Scan for the cell matching the given text and deliver its [X, Y] coordinate at center. 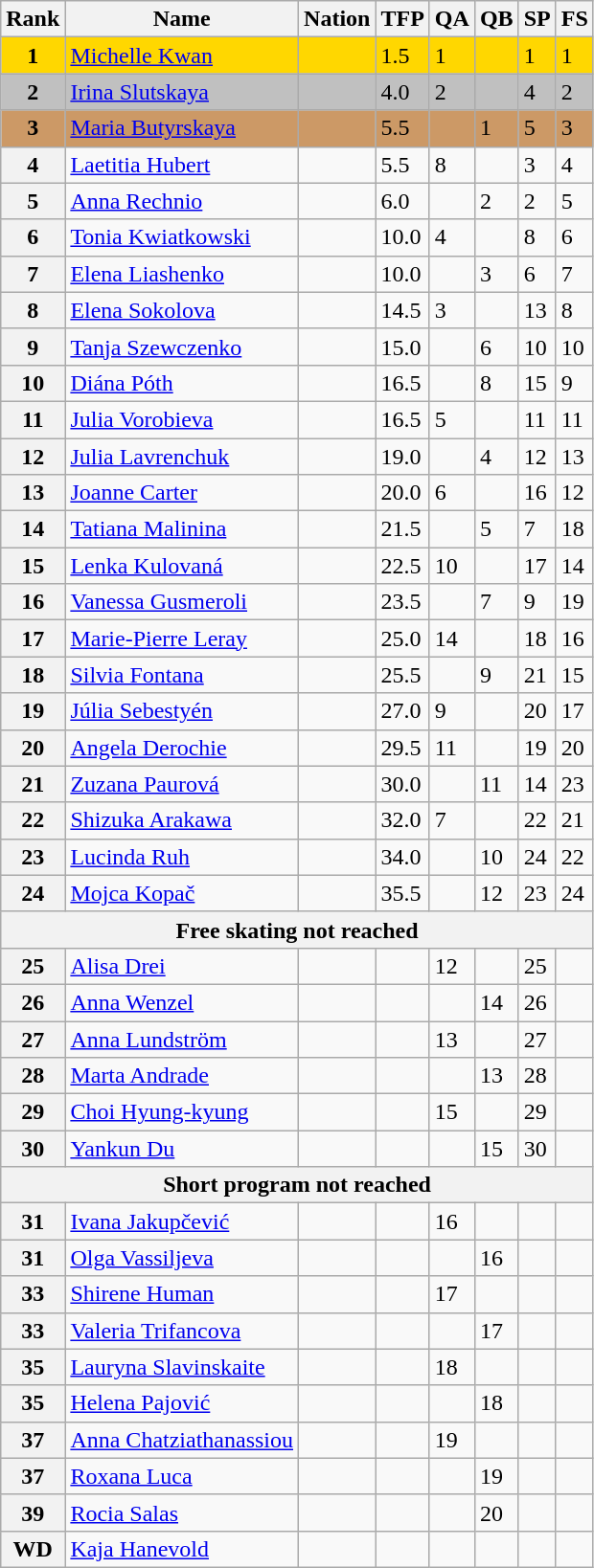
20.0 [402, 493]
29.5 [402, 748]
34.0 [402, 857]
Mojca Kopač [182, 893]
25.5 [402, 675]
Tanja Szewczenko [182, 347]
Shizuka Arakawa [182, 820]
Lenka Kulovaná [182, 566]
Anna Rechnio [182, 201]
Maria Butyrskaya [182, 128]
QB [496, 19]
Julia Lavrenchuk [182, 457]
Irina Slutskaya [182, 92]
6.0 [402, 201]
Name [182, 19]
Rocia Salas [182, 1512]
35.5 [402, 893]
Joanne Carter [182, 493]
Diána Póth [182, 383]
27.0 [402, 711]
Valeria Trifancova [182, 1331]
Lauryna Slavinskaite [182, 1367]
Anna Wenzel [182, 1002]
QA [452, 19]
Yankun Du [182, 1149]
21.5 [402, 529]
19.0 [402, 457]
Olga Vassiljeva [182, 1258]
Helena Pajović [182, 1403]
39 [33, 1512]
Laetitia Hubert [182, 165]
Anna Lundström [182, 1039]
Marie-Pierre Leray [182, 638]
Silvia Fontana [182, 675]
25.0 [402, 638]
23.5 [402, 602]
TFP [402, 19]
Tonia Kwiatkowski [182, 237]
Rank [33, 19]
Short program not reached [297, 1185]
Lucinda Ruh [182, 857]
Roxana Luca [182, 1476]
Angela Derochie [182, 748]
Marta Andrade [182, 1076]
30.0 [402, 784]
Zuzana Paurová [182, 784]
WD [33, 1549]
Free skating not reached [297, 930]
14.5 [402, 310]
15.0 [402, 347]
Anna Chatziathanassiou [182, 1440]
Ivana Jakupčević [182, 1221]
Vanessa Gusmeroli [182, 602]
Júlia Sebestyén [182, 711]
Kaja Hanevold [182, 1549]
4.0 [402, 92]
Nation [337, 19]
SP [537, 19]
Shirene Human [182, 1294]
Elena Sokolova [182, 310]
FS [575, 19]
Michelle Kwan [182, 56]
Choi Hyung-kyung [182, 1112]
Elena Liashenko [182, 274]
Alisa Drei [182, 966]
1.5 [402, 56]
Julia Vorobieva [182, 419]
Tatiana Malinina [182, 529]
22.5 [402, 566]
32.0 [402, 820]
